Pinpoint the cell where the given text exists, returning its [x, y] midpoint coordinate. 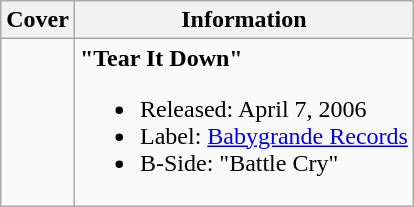
Cover [38, 20]
Information [244, 20]
"Tear It Down"Released: April 7, 2006Label: Babygrande RecordsB-Side: "Battle Cry" [244, 122]
